Determine the (x, y) coordinate at the center of the cell enclosing the given text.  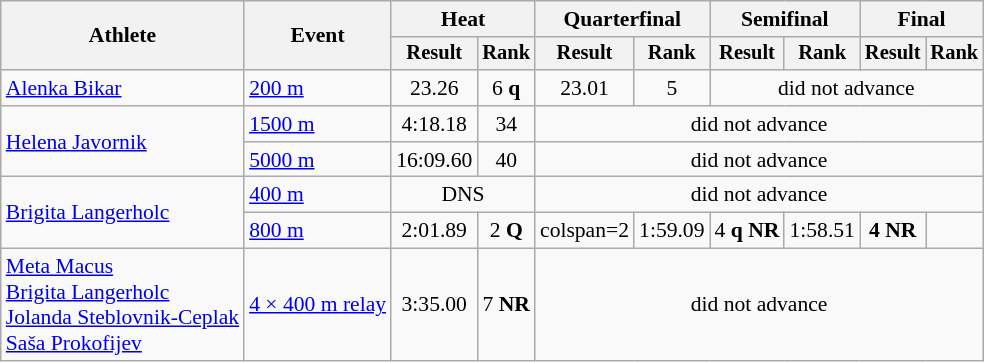
Athlete (122, 36)
34 (506, 124)
Meta MacusBrigita LangerholcJolanda Steblovnik-CeplakSaša Prokofijev (122, 305)
Heat (463, 19)
23.01 (584, 88)
200 m (318, 88)
Final (922, 19)
16:09.60 (434, 160)
4 NR (893, 231)
23.26 (434, 88)
4:18.18 (434, 124)
7 NR (506, 305)
40 (506, 160)
colspan=2 (584, 231)
1:58.51 (822, 231)
400 m (318, 195)
5 (672, 88)
6 q (506, 88)
Brigita Langerholc (122, 212)
Alenka Bikar (122, 88)
2:01.89 (434, 231)
5000 m (318, 160)
4 q NR (748, 231)
DNS (463, 195)
Semifinal (785, 19)
1500 m (318, 124)
2 Q (506, 231)
Quarterfinal (622, 19)
4 × 400 m relay (318, 305)
3:35.00 (434, 305)
1:59.09 (672, 231)
800 m (318, 231)
Helena Javornik (122, 142)
Event (318, 36)
